Identify which cell holds the provided text, then report its [X, Y] central coordinate. 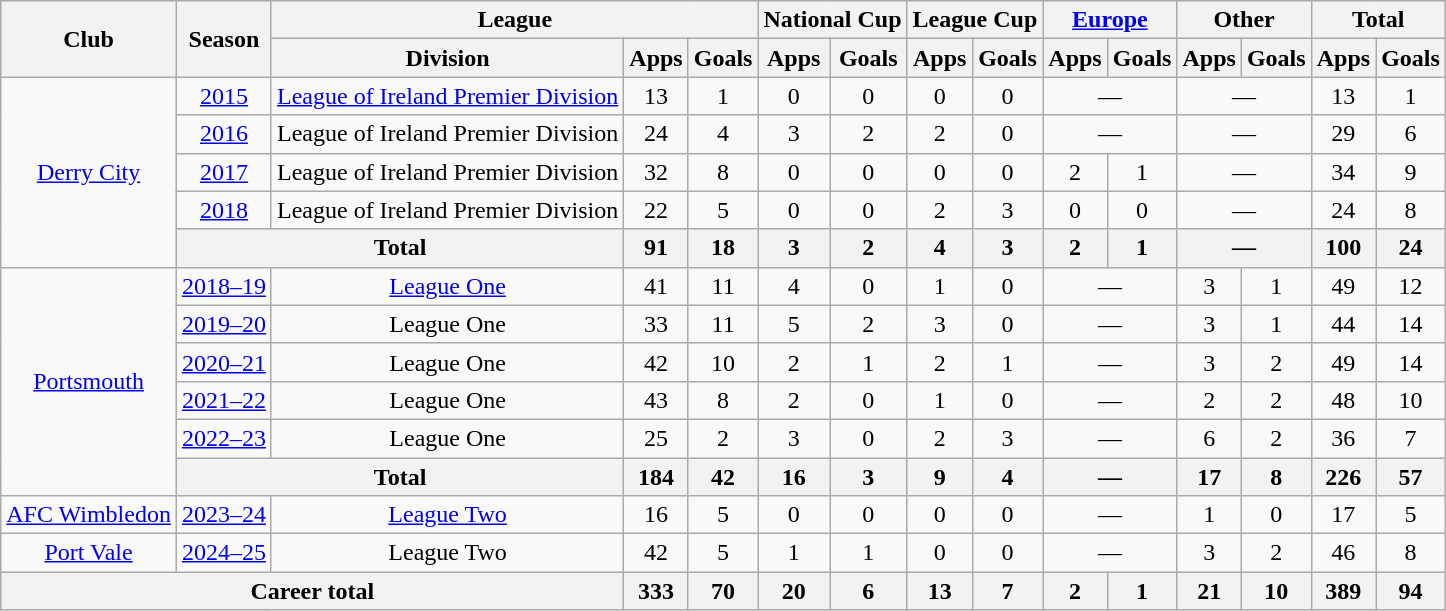
2023–24 [224, 515]
34 [1343, 172]
21 [1209, 591]
2020–21 [224, 362]
Derry City [89, 172]
41 [656, 286]
333 [656, 591]
94 [1411, 591]
2018–19 [224, 286]
184 [656, 477]
2021–22 [224, 400]
Division [447, 58]
226 [1343, 477]
46 [1343, 553]
2018 [224, 210]
32 [656, 172]
League [514, 20]
2016 [224, 134]
2017 [224, 172]
League Cup [975, 20]
33 [656, 324]
48 [1343, 400]
AFC Wimbledon [89, 515]
Europe [1110, 20]
12 [1411, 286]
Season [224, 39]
20 [794, 591]
2022–23 [224, 438]
Port Vale [89, 553]
44 [1343, 324]
Career total [312, 591]
91 [656, 248]
2015 [224, 96]
18 [723, 248]
36 [1343, 438]
57 [1411, 477]
National Cup [832, 20]
100 [1343, 248]
43 [656, 400]
29 [1343, 134]
389 [1343, 591]
22 [656, 210]
70 [723, 591]
Other [1244, 20]
25 [656, 438]
2019–20 [224, 324]
Club [89, 39]
Portsmouth [89, 381]
2024–25 [224, 553]
